Find where the given text appears and provide that cell's center as (x, y) coordinate. 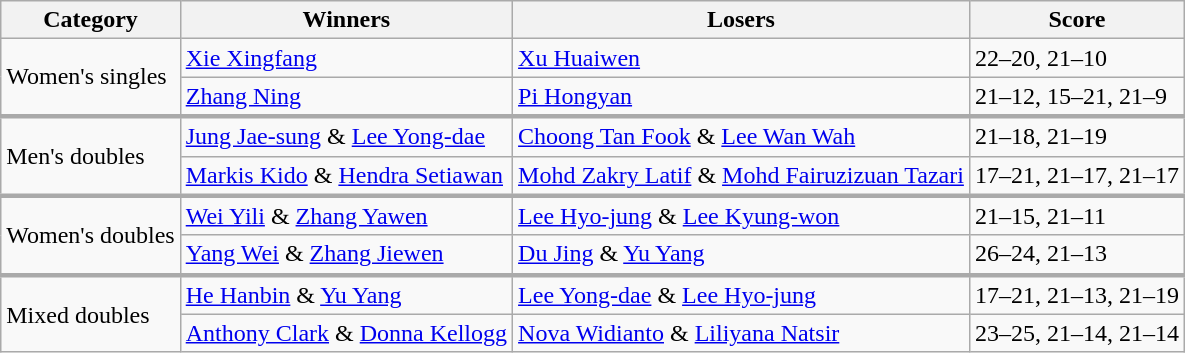
Zhang Ning (346, 97)
Men's doubles (90, 156)
Lee Yong-dae & Lee Hyo-jung (742, 295)
Markis Kido & Hendra Setiawan (346, 176)
Anthony Clark & Donna Kellogg (346, 333)
17–21, 21–17, 21–17 (1076, 176)
Women's singles (90, 78)
Losers (742, 20)
21–12, 15–21, 21–9 (1076, 97)
Mixed doubles (90, 314)
Women's doubles (90, 236)
Score (1076, 20)
21–15, 21–11 (1076, 216)
Wei Yili & Zhang Yawen (346, 216)
Choong Tan Fook & Lee Wan Wah (742, 136)
Category (90, 20)
26–24, 21–13 (1076, 255)
Winners (346, 20)
23–25, 21–14, 21–14 (1076, 333)
Xie Xingfang (346, 58)
21–18, 21–19 (1076, 136)
Nova Widianto & Liliyana Natsir (742, 333)
Pi Hongyan (742, 97)
17–21, 21–13, 21–19 (1076, 295)
Yang Wei & Zhang Jiewen (346, 255)
Du Jing & Yu Yang (742, 255)
Mohd Zakry Latif & Mohd Fairuzizuan Tazari (742, 176)
Jung Jae-sung & Lee Yong-dae (346, 136)
He Hanbin & Yu Yang (346, 295)
Lee Hyo-jung & Lee Kyung-won (742, 216)
Xu Huaiwen (742, 58)
22–20, 21–10 (1076, 58)
